For the text-containing cell, return its midpoint in [X, Y] coordinate format. 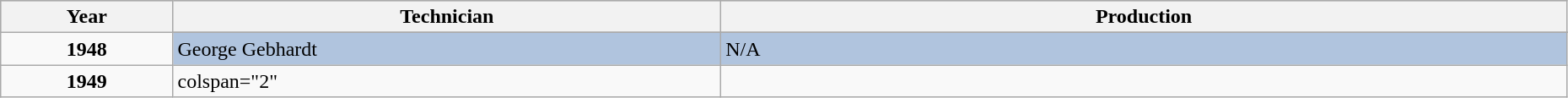
1948 [87, 49]
N/A [1144, 49]
Technician [447, 17]
1949 [87, 81]
George Gebhardt [447, 49]
colspan="2" [447, 81]
Year [87, 17]
Production [1144, 17]
